Return [X, Y] of the center of cell containing provided text 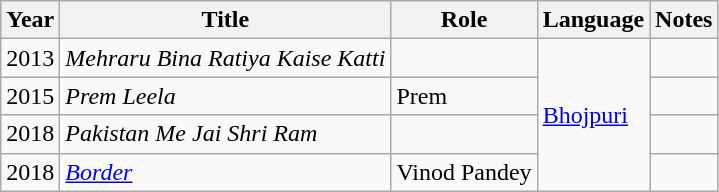
Prem Leela [226, 96]
2015 [30, 96]
Mehraru Bina Ratiya Kaise Katti [226, 58]
Language [593, 20]
2013 [30, 58]
Prem [464, 96]
Pakistan Me Jai Shri Ram [226, 134]
Role [464, 20]
Notes [684, 20]
Year [30, 20]
Vinod Pandey [464, 172]
Title [226, 20]
Border [226, 172]
Bhojpuri [593, 115]
